Pinpoint the cell where the given text exists, returning its [X, Y] midpoint coordinate. 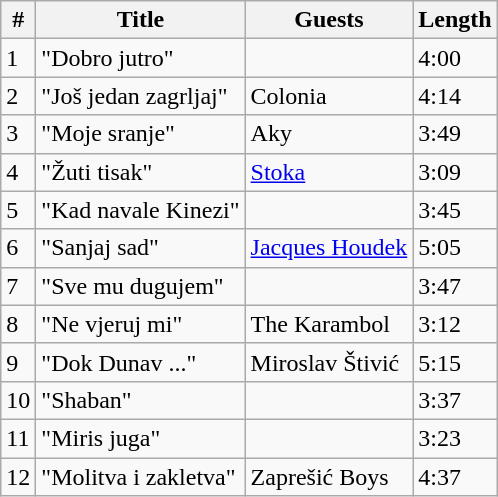
3:23 [455, 438]
Title [140, 20]
The Karambol [329, 324]
3 [18, 134]
"Moje sranje" [140, 134]
2 [18, 96]
11 [18, 438]
6 [18, 248]
"Žuti tisak" [140, 172]
9 [18, 362]
"Molitva i zakletva" [140, 477]
5 [18, 210]
1 [18, 58]
Colonia [329, 96]
3:47 [455, 286]
4:14 [455, 96]
4:37 [455, 477]
5:15 [455, 362]
10 [18, 400]
5:05 [455, 248]
"Sanjaj sad" [140, 248]
Guests [329, 20]
"Još jedan zagrljaj" [140, 96]
3:37 [455, 400]
"Shaban" [140, 400]
"Miris juga" [140, 438]
"Sve mu dugujem" [140, 286]
12 [18, 477]
Stoka [329, 172]
Aky [329, 134]
"Kad navale Kinezi" [140, 210]
3:12 [455, 324]
3:09 [455, 172]
"Dok Dunav ..." [140, 362]
7 [18, 286]
8 [18, 324]
Length [455, 20]
# [18, 20]
Jacques Houdek [329, 248]
4:00 [455, 58]
3:49 [455, 134]
"Ne vjeruj mi" [140, 324]
3:45 [455, 210]
Miroslav Štivić [329, 362]
Zaprešić Boys [329, 477]
"Dobro jutro" [140, 58]
4 [18, 172]
